Pinpoint the cell where the given text exists, returning its [X, Y] midpoint coordinate. 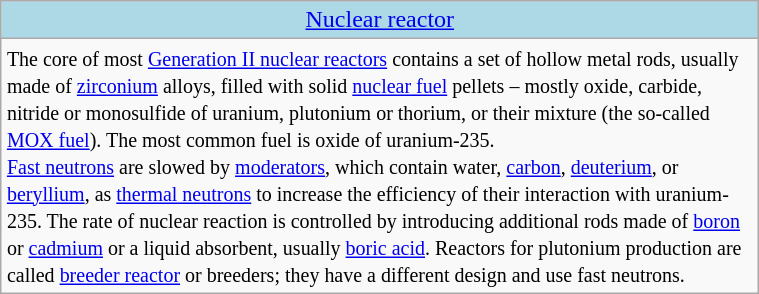
Nuclear reactor [380, 20]
